Return [X, Y] of the center of cell containing provided text 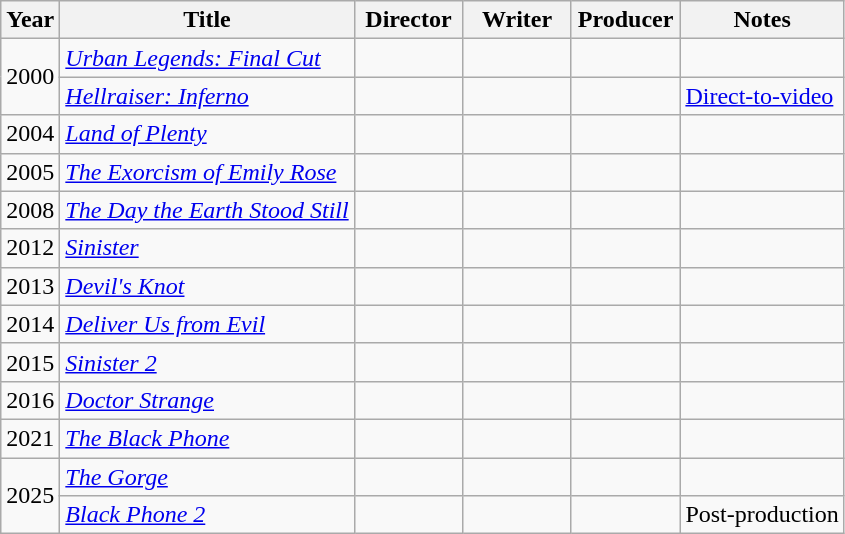
The Exorcism of Emily Rose [207, 172]
2012 [30, 248]
The Gorge [207, 477]
2025 [30, 496]
Post-production [762, 515]
Black Phone 2 [207, 515]
Director [408, 20]
Title [207, 20]
Year [30, 20]
Notes [762, 20]
2016 [30, 400]
2015 [30, 362]
Sinister [207, 248]
The Day the Earth Stood Still [207, 210]
Deliver Us from Evil [207, 324]
The Black Phone [207, 438]
Producer [626, 20]
2013 [30, 286]
Sinister 2 [207, 362]
Urban Legends: Final Cut [207, 58]
2004 [30, 134]
Writer [518, 20]
2005 [30, 172]
2021 [30, 438]
Devil's Knot [207, 286]
2014 [30, 324]
2000 [30, 77]
Doctor Strange [207, 400]
Land of Plenty [207, 134]
2008 [30, 210]
Direct-to-video [762, 96]
Hellraiser: Inferno [207, 96]
